Search for the cell housing the specified text and yield its (x, y) center coordinate. 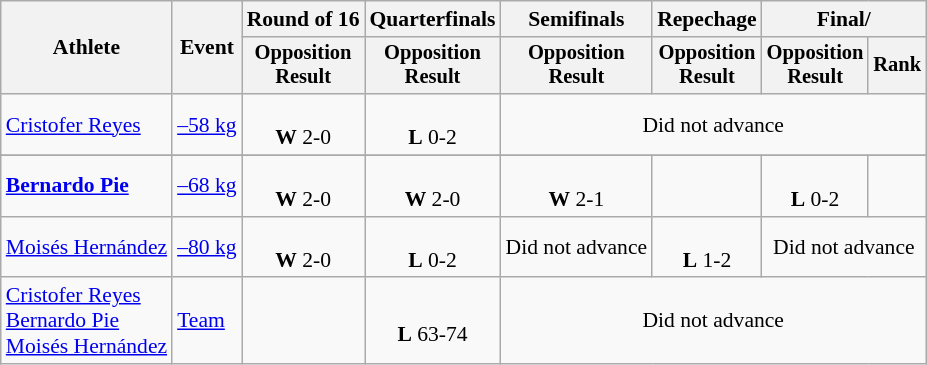
Moisés Hernández (86, 248)
L 1-2 (707, 248)
Rank (897, 66)
Cristofer Reyes (86, 124)
Athlete (86, 48)
Round of 16 (304, 19)
Team (206, 322)
–58 kg (206, 124)
Bernardo Pie (86, 186)
Event (206, 48)
Cristofer ReyesBernardo PieMoisés Hernández (86, 322)
–80 kg (206, 248)
W 2-1 (577, 186)
L 63-74 (432, 322)
Quarterfinals (432, 19)
Repechage (707, 19)
Final/ (844, 19)
–68 kg (206, 186)
Semifinals (577, 19)
